Search for the cell housing the specified text and yield its (X, Y) center coordinate. 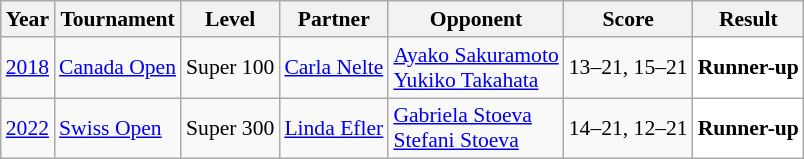
Canada Open (118, 68)
Opponent (476, 19)
Swiss Open (118, 128)
Result (748, 19)
13–21, 15–21 (628, 68)
Carla Nelte (334, 68)
2022 (28, 128)
Score (628, 19)
Linda Efler (334, 128)
14–21, 12–21 (628, 128)
Ayako Sakuramoto Yukiko Takahata (476, 68)
Super 300 (230, 128)
Level (230, 19)
Gabriela Stoeva Stefani Stoeva (476, 128)
2018 (28, 68)
Year (28, 19)
Tournament (118, 19)
Super 100 (230, 68)
Partner (334, 19)
